Scan for the cell matching the given text and deliver its (X, Y) coordinate at center. 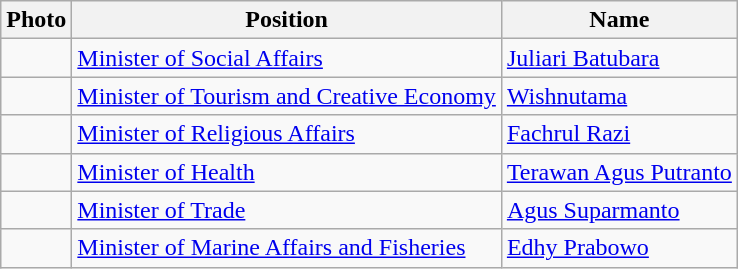
Photo (36, 20)
Edhy Prabowo (619, 248)
Minister of Religious Affairs (287, 134)
Agus Suparmanto (619, 210)
Position (287, 20)
Minister of Social Affairs (287, 58)
Name (619, 20)
Minister of Marine Affairs and Fisheries (287, 248)
Minister of Health (287, 172)
Fachrul Razi (619, 134)
Wishnutama (619, 96)
Minister of Trade (287, 210)
Minister of Tourism and Creative Economy (287, 96)
Terawan Agus Putranto (619, 172)
Juliari Batubara (619, 58)
